Provide the (x, y) coordinate of the cell's center where the given text is located.  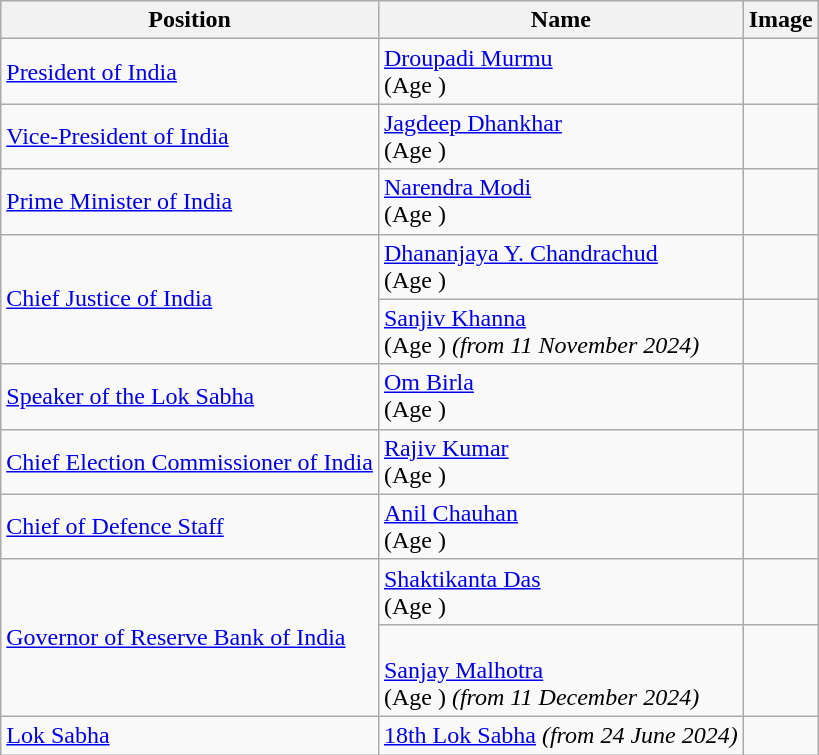
Prime Minister of India (190, 202)
Name (560, 20)
Dhananjaya Y. Chandrachud(Age ) (560, 266)
Jagdeep Dhankhar(Age ) (560, 136)
18th Lok Sabha (from 24 June 2024) (560, 735)
Governor of Reserve Bank of India (190, 638)
Narendra Modi(Age ) (560, 202)
Om Birla(Age ) (560, 396)
Lok Sabha (190, 735)
Vice-President of India (190, 136)
Sanjiv Khanna(Age ) (from 11 November 2024) (560, 332)
Anil Chauhan(Age ) (560, 526)
Rajiv Kumar(Age ) (560, 462)
Shaktikanta Das(Age ) (560, 592)
President of India (190, 72)
Chief Justice of India (190, 299)
Sanjay Malhotra (Age ) (from 11 December 2024) (560, 670)
Droupadi Murmu(Age ) (560, 72)
Chief Election Commissioner of India (190, 462)
Image (780, 20)
Chief of Defence Staff (190, 526)
Speaker of the Lok Sabha (190, 396)
Position (190, 20)
